Return [X, Y] of the center of cell containing provided text 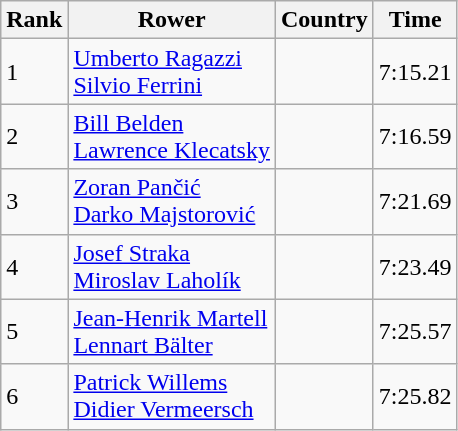
Rank [34, 20]
7:25.82 [415, 396]
2 [34, 136]
Zoran PančićDarko Majstorović [172, 202]
Umberto RagazziSilvio Ferrini [172, 72]
5 [34, 332]
7:21.69 [415, 202]
Jean-Henrik MartellLennart Bälter [172, 332]
Patrick WillemsDidier Vermeersch [172, 396]
Josef StrakaMiroslav Laholík [172, 266]
1 [34, 72]
7:25.57 [415, 332]
4 [34, 266]
Country [324, 20]
3 [34, 202]
Rower [172, 20]
7:23.49 [415, 266]
6 [34, 396]
Bill BeldenLawrence Klecatsky [172, 136]
7:16.59 [415, 136]
Time [415, 20]
7:15.21 [415, 72]
